Identify which cell holds the provided text, then report its [x, y] central coordinate. 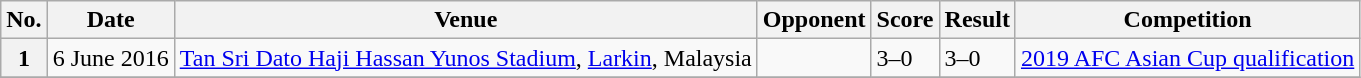
Score [905, 20]
Opponent [814, 20]
2019 AFC Asian Cup qualification [1187, 58]
Result [977, 20]
1 [24, 58]
Competition [1187, 20]
6 June 2016 [110, 58]
Venue [466, 20]
Tan Sri Dato Haji Hassan Yunos Stadium, Larkin, Malaysia [466, 58]
Date [110, 20]
No. [24, 20]
